Pinpoint the cell where the given text exists, returning its (X, Y) midpoint coordinate. 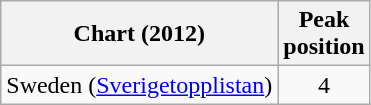
Peakposition (324, 34)
Sweden (Sverigetopplistan) (140, 85)
Chart (2012) (140, 34)
4 (324, 85)
